Search for the cell housing the specified text and yield its [X, Y] center coordinate. 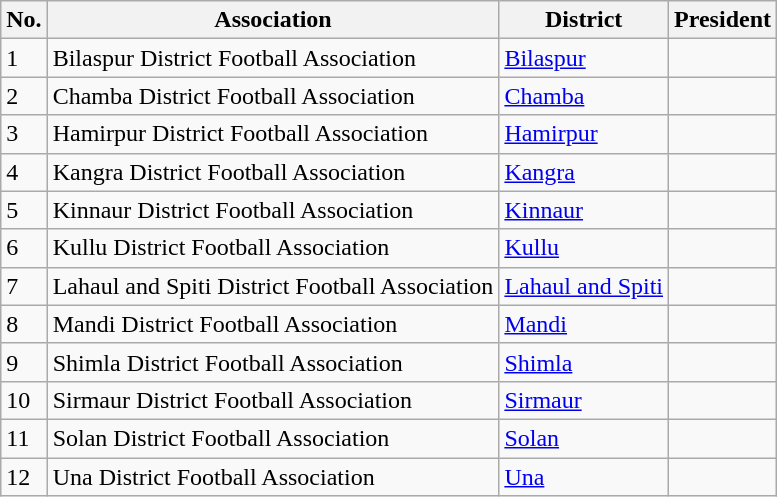
11 [24, 438]
Chamba District Football Association [273, 96]
Lahaul and Spiti [584, 286]
Shimla [584, 362]
Una District Football Association [273, 477]
Hamirpur District Football Association [273, 134]
Kangra [584, 172]
Kangra District Football Association [273, 172]
Sirmaur District Football Association [273, 400]
5 [24, 210]
No. [24, 20]
12 [24, 477]
Mandi District Football Association [273, 324]
Kullu [584, 248]
Association [273, 20]
4 [24, 172]
8 [24, 324]
Solan [584, 438]
Solan District Football Association [273, 438]
Lahaul and Spiti District Football Association [273, 286]
District [584, 20]
Bilaspur District Football Association [273, 58]
1 [24, 58]
Mandi [584, 324]
Una [584, 477]
10 [24, 400]
Shimla District Football Association [273, 362]
Sirmaur [584, 400]
Bilaspur [584, 58]
2 [24, 96]
Chamba [584, 96]
3 [24, 134]
Kinnaur District Football Association [273, 210]
President [723, 20]
Kinnaur [584, 210]
9 [24, 362]
7 [24, 286]
Hamirpur [584, 134]
6 [24, 248]
Kullu District Football Association [273, 248]
